Determine the (X, Y) coordinate at the center of the cell enclosing the given text.  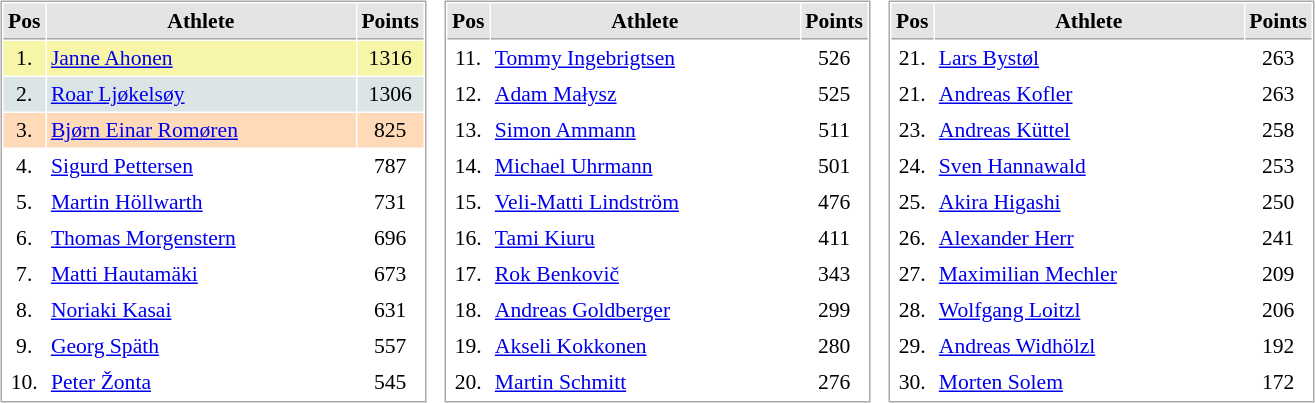
2. (24, 94)
Adam Małysz (644, 94)
253 (1278, 166)
10. (24, 382)
241 (1278, 238)
Veli-Matti Lindström (644, 202)
Thomas Morgenstern (200, 238)
545 (390, 382)
557 (390, 346)
Maximilian Mechler (1088, 274)
4. (24, 166)
15. (468, 202)
Sigurd Pettersen (200, 166)
13. (468, 130)
1. (24, 58)
Tommy Ingebrigtsen (644, 58)
Andreas Kofler (1088, 94)
20. (468, 382)
Andreas Goldberger (644, 310)
192 (1278, 346)
258 (1278, 130)
25. (912, 202)
12. (468, 94)
Akseli Kokkonen (644, 346)
14. (468, 166)
206 (1278, 310)
23. (912, 130)
27. (912, 274)
250 (1278, 202)
Bjørn Einar Romøren (200, 130)
11. (468, 58)
1306 (390, 94)
Sven Hannawald (1088, 166)
Georg Späth (200, 346)
Rok Benkovič (644, 274)
5. (24, 202)
6. (24, 238)
825 (390, 130)
17. (468, 274)
Matti Hautamäki (200, 274)
18. (468, 310)
209 (1278, 274)
787 (390, 166)
501 (834, 166)
1316 (390, 58)
299 (834, 310)
Martin Höllwarth (200, 202)
Janne Ahonen (200, 58)
19. (468, 346)
8. (24, 310)
Roar Ljøkelsøy (200, 94)
276 (834, 382)
7. (24, 274)
526 (834, 58)
Lars Bystøl (1088, 58)
Tami Kiuru (644, 238)
Alexander Herr (1088, 238)
30. (912, 382)
Peter Žonta (200, 382)
476 (834, 202)
Morten Solem (1088, 382)
24. (912, 166)
26. (912, 238)
511 (834, 130)
343 (834, 274)
673 (390, 274)
Akira Higashi (1088, 202)
9. (24, 346)
Simon Ammann (644, 130)
Martin Schmitt (644, 382)
Wolfgang Loitzl (1088, 310)
631 (390, 310)
Michael Uhrmann (644, 166)
411 (834, 238)
3. (24, 130)
29. (912, 346)
Andreas Küttel (1088, 130)
28. (912, 310)
16. (468, 238)
731 (390, 202)
Noriaki Kasai (200, 310)
172 (1278, 382)
280 (834, 346)
696 (390, 238)
525 (834, 94)
Andreas Widhölzl (1088, 346)
